Return (x, y) of the center of cell containing provided text 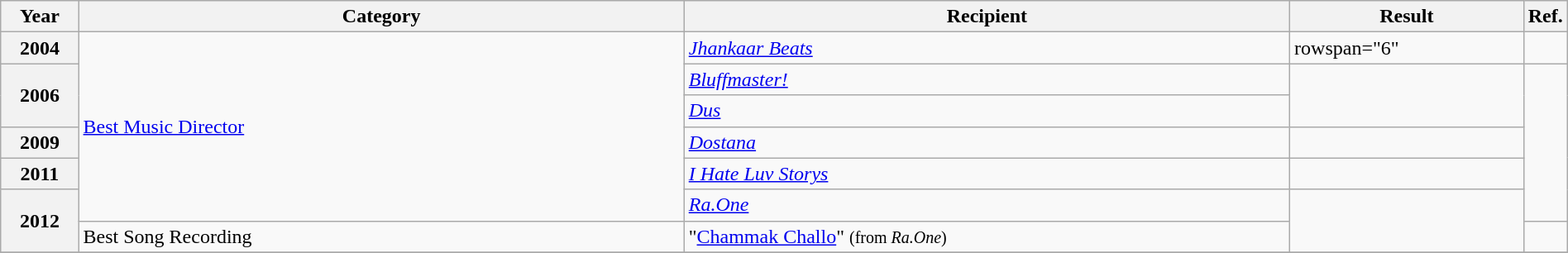
Ra.One (987, 205)
Result (1408, 17)
2009 (40, 142)
Best Song Recording (381, 236)
Dostana (987, 142)
Year (40, 17)
2011 (40, 174)
"Chammak Challo" (from Ra.One) (987, 236)
Recipient (987, 17)
Best Music Director (381, 126)
2012 (40, 221)
2004 (40, 48)
Category (381, 17)
2006 (40, 95)
I Hate Luv Storys (987, 174)
Bluffmaster! (987, 79)
rowspan="6" (1408, 48)
Ref. (1545, 17)
Dus (987, 111)
Jhankaar Beats (987, 48)
